From the cell containing the given text, extract its center point as (X, Y) coordinate. 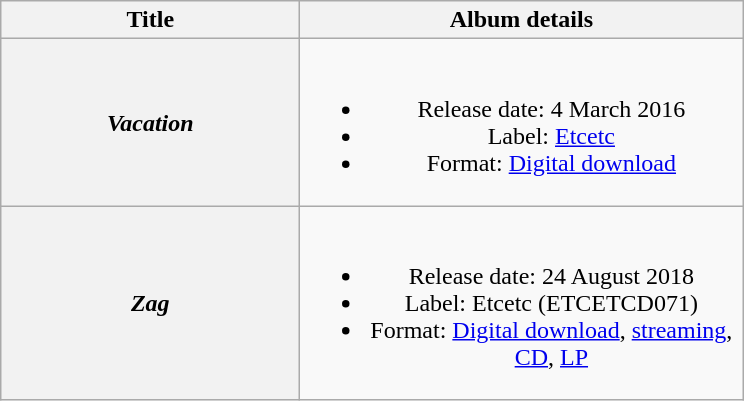
Release date: 24 August 2018 Label: Etcetc (ETCETCD071)Format: Digital download, streaming, CD, LP (522, 303)
Vacation (150, 122)
Release date: 4 March 2016Label: EtcetcFormat: Digital download (522, 122)
Title (150, 20)
Zag (150, 303)
Album details (522, 20)
